Output the (X, Y) coordinate of the center of the cell containing the given text.  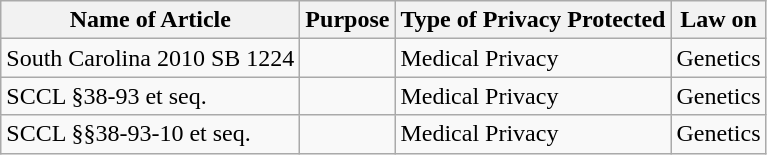
Purpose (348, 20)
Type of Privacy Protected (533, 20)
Law on (718, 20)
Name of Article (150, 20)
SCCL §§38-93-10 et seq. (150, 134)
SCCL §38-93 et seq. (150, 96)
South Carolina 2010 SB 1224 (150, 58)
